Capture the cell that displays the provided text and extract its (X, Y) central coordinate. 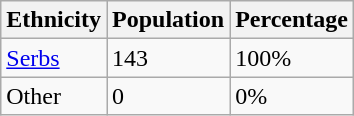
0 (168, 96)
Serbs (54, 58)
100% (292, 58)
Ethnicity (54, 20)
0% (292, 96)
Population (168, 20)
Other (54, 96)
143 (168, 58)
Percentage (292, 20)
